Capture the cell that displays the provided text and extract its (x, y) central coordinate. 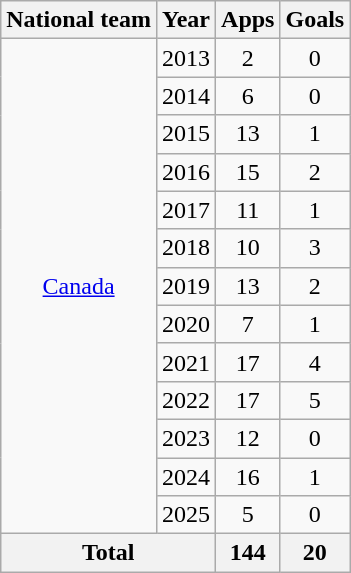
7 (248, 324)
2025 (186, 515)
2024 (186, 477)
2017 (186, 210)
Goals (315, 20)
2016 (186, 172)
16 (248, 477)
2023 (186, 438)
2022 (186, 400)
3 (315, 248)
12 (248, 438)
National team (79, 20)
Year (186, 20)
6 (248, 96)
Total (108, 553)
Canada (79, 286)
2019 (186, 286)
2013 (186, 58)
11 (248, 210)
2018 (186, 248)
20 (315, 553)
144 (248, 553)
2021 (186, 362)
15 (248, 172)
4 (315, 362)
10 (248, 248)
2014 (186, 96)
Apps (248, 20)
2020 (186, 324)
2015 (186, 134)
